Identify which cell holds the provided text, then report its [X, Y] central coordinate. 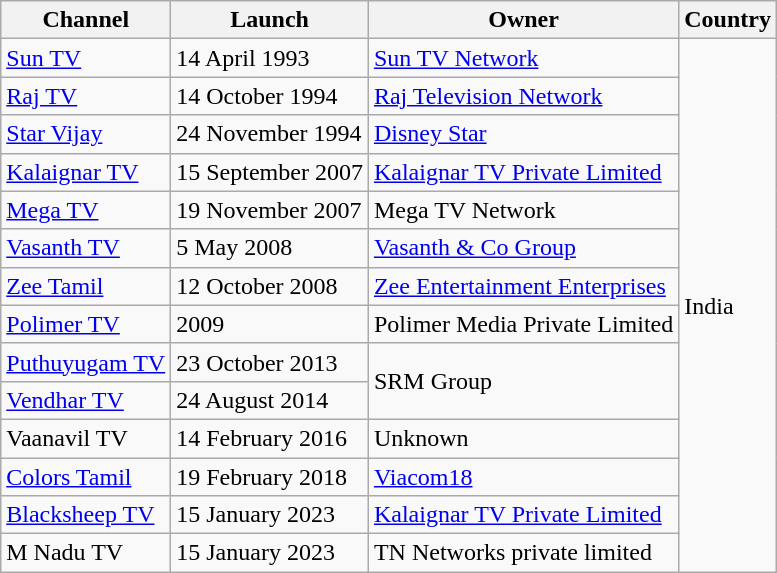
Vasanth & Co Group [523, 248]
Zee Entertainment Enterprises [523, 286]
19 November 2007 [270, 210]
Raj TV [86, 96]
14 April 1993 [270, 58]
Launch [270, 20]
M Nadu TV [86, 553]
Sun TV [86, 58]
Star Vijay [86, 134]
Polimer TV [86, 324]
Blacksheep TV [86, 515]
Country [728, 20]
2009 [270, 324]
14 February 2016 [270, 438]
Channel [86, 20]
Zee Tamil [86, 286]
Kalaignar TV [86, 172]
Sun TV Network [523, 58]
5 May 2008 [270, 248]
Colors Tamil [86, 477]
Owner [523, 20]
SRM Group [523, 381]
TN Networks private limited [523, 553]
19 February 2018 [270, 477]
Mega TV Network [523, 210]
Raj Television Network [523, 96]
Viacom18 [523, 477]
23 October 2013 [270, 362]
Vaanavil TV [86, 438]
Disney Star [523, 134]
Mega TV [86, 210]
24 August 2014 [270, 400]
Vasanth TV [86, 248]
India [728, 306]
Unknown [523, 438]
24 November 1994 [270, 134]
15 September 2007 [270, 172]
Puthuyugam TV [86, 362]
Polimer Media Private Limited [523, 324]
14 October 1994 [270, 96]
Vendhar TV [86, 400]
12 October 2008 [270, 286]
